Return the [X, Y] coordinate for the center point of the cell that contains the specified text.  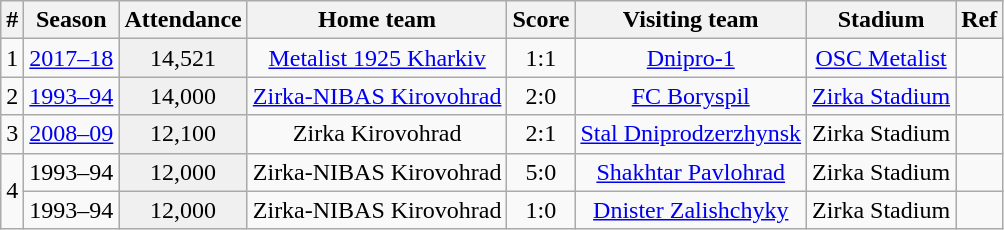
Zirka Kirovohrad [377, 134]
1:1 [541, 58]
Score [541, 20]
2017–18 [72, 58]
OSC Metalist [882, 58]
2 [12, 96]
Home team [377, 20]
5:0 [541, 172]
Stal Dniprodzerzhynsk [691, 134]
# [12, 20]
14,000 [183, 96]
Dnipro-1 [691, 58]
FC Boryspil [691, 96]
Season [72, 20]
Dnister Zalishchyky [691, 210]
Attendance [183, 20]
3 [12, 134]
2:1 [541, 134]
12,100 [183, 134]
2:0 [541, 96]
Visiting team [691, 20]
1:0 [541, 210]
Metalist 1925 Kharkiv [377, 58]
Stadium [882, 20]
1 [12, 58]
Ref [980, 20]
14,521 [183, 58]
2008–09 [72, 134]
Shakhtar Pavlohrad [691, 172]
4 [12, 191]
